Provide the [x, y] coordinate of the cell's center where the given text is located.  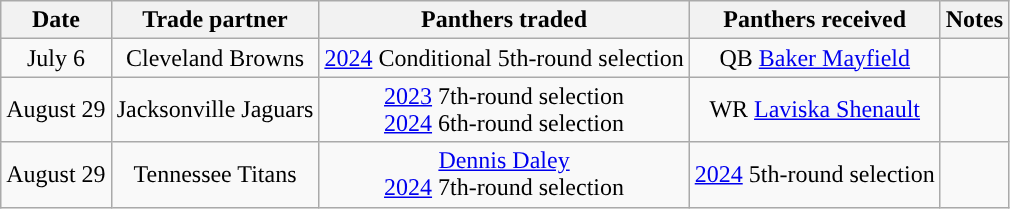
Panthers traded [504, 20]
Dennis Daley 2024 7th-round selection [504, 174]
Notes [974, 20]
Jacksonville Jaguars [215, 110]
2023 7th-round selection2024 6th-round selection [504, 110]
WR Laviska Shenault [814, 110]
Trade partner [215, 20]
2024 5th-round selection [814, 174]
2024 Conditional 5th-round selection [504, 58]
Cleveland Browns [215, 58]
Tennessee Titans [215, 174]
Date [56, 20]
Panthers received [814, 20]
QB Baker Mayfield [814, 58]
July 6 [56, 58]
